Return the (x, y) coordinate for the center point of the cell that contains the specified text.  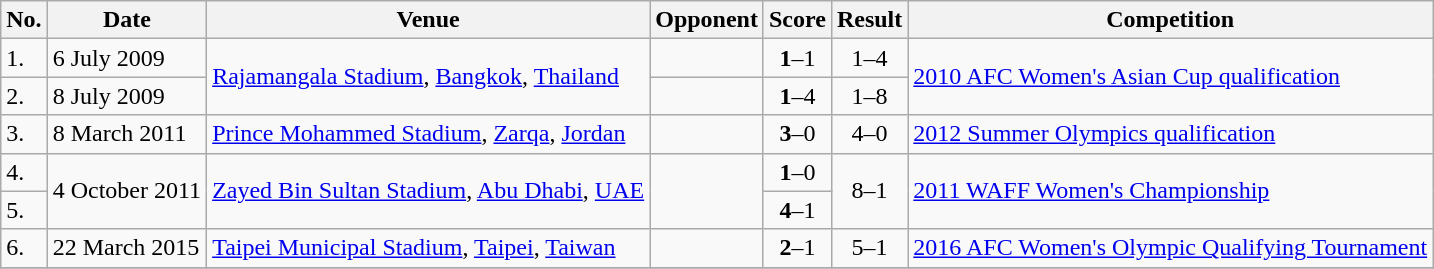
Venue (428, 20)
3–0 (797, 134)
Rajamangala Stadium, Bangkok, Thailand (428, 77)
2010 AFC Women's Asian Cup qualification (1170, 77)
2012 Summer Olympics qualification (1170, 134)
Date (126, 20)
5–1 (869, 248)
Competition (1170, 20)
1–1 (797, 58)
2016 AFC Women's Olympic Qualifying Tournament (1170, 248)
1–8 (869, 96)
1. (24, 58)
22 March 2015 (126, 248)
Prince Mohammed Stadium, Zarqa, Jordan (428, 134)
6. (24, 248)
8 July 2009 (126, 96)
4–1 (797, 210)
Result (869, 20)
6 July 2009 (126, 58)
3. (24, 134)
Score (797, 20)
8–1 (869, 191)
1–0 (797, 172)
2011 WAFF Women's Championship (1170, 191)
4 October 2011 (126, 191)
5. (24, 210)
2–1 (797, 248)
4–0 (869, 134)
No. (24, 20)
2. (24, 96)
Opponent (707, 20)
Taipei Municipal Stadium, Taipei, Taiwan (428, 248)
Zayed Bin Sultan Stadium, Abu Dhabi, UAE (428, 191)
8 March 2011 (126, 134)
4. (24, 172)
